Determine the [x, y] coordinate at the center of the cell enclosing the given text.  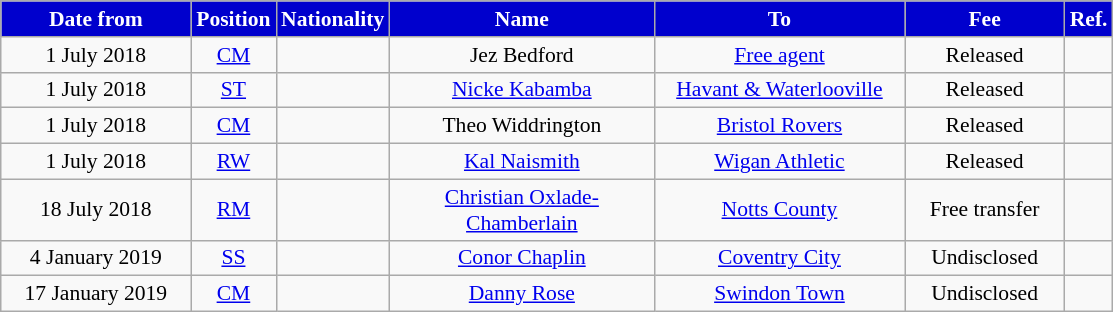
4 January 2019 [96, 258]
Notts County [779, 210]
Bristol Rovers [779, 126]
ST [234, 90]
To [779, 19]
17 January 2019 [96, 294]
Fee [985, 19]
RW [234, 162]
Christian Oxlade-Chamberlain [522, 210]
Danny Rose [522, 294]
RM [234, 210]
Name [522, 19]
SS [234, 258]
Theo Widdrington [522, 126]
Free agent [779, 55]
Coventry City [779, 258]
Conor Chaplin [522, 258]
Nationality [332, 19]
Swindon Town [779, 294]
18 July 2018 [96, 210]
Nicke Kabamba [522, 90]
Havant & Waterlooville [779, 90]
Free transfer [985, 210]
Position [234, 19]
Wigan Athletic [779, 162]
Jez Bedford [522, 55]
Ref. [1089, 19]
Date from [96, 19]
Kal Naismith [522, 162]
